Search for the cell housing the specified text and yield its [X, Y] center coordinate. 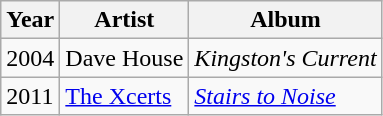
Stairs to Noise [286, 96]
2011 [30, 96]
Year [30, 20]
Album [286, 20]
Artist [124, 20]
2004 [30, 58]
The Xcerts [124, 96]
Dave House [124, 58]
Kingston's Current [286, 58]
